From the cell containing the given text, extract its center point as [X, Y] coordinate. 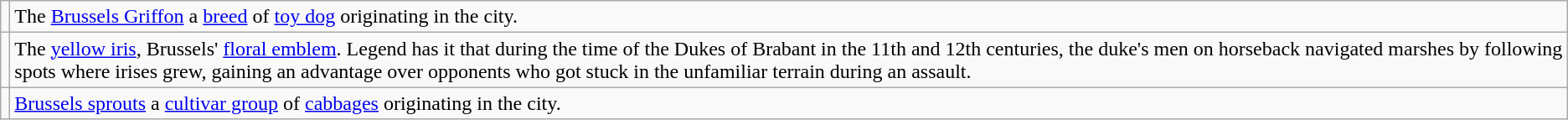
Brussels sprouts a cultivar group of cabbages originating in the city. [789, 103]
The Brussels Griffon a breed of toy dog originating in the city. [789, 17]
